Provide the (X, Y) coordinate of the cell's center where the given text is located.  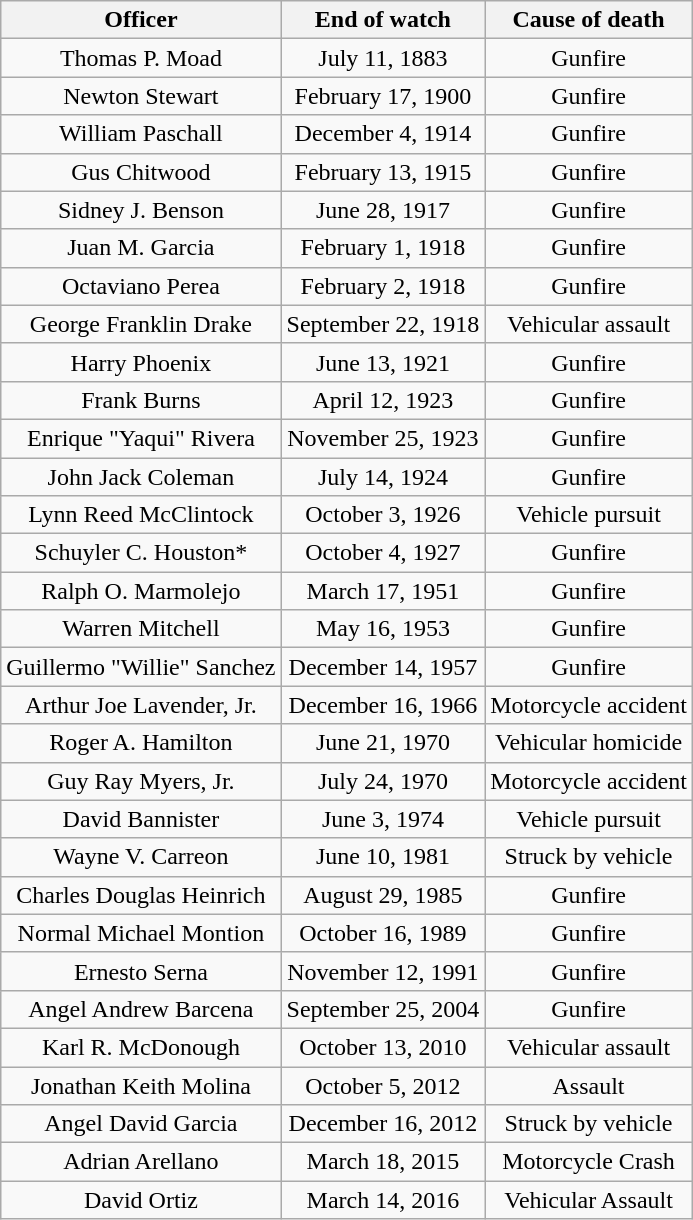
July 24, 1970 (383, 781)
Gus Chitwood (141, 172)
Guy Ray Myers, Jr. (141, 781)
September 25, 2004 (383, 1009)
August 29, 1985 (383, 895)
November 25, 1923 (383, 438)
Vehicular homicide (589, 743)
Motorcycle Crash (589, 1162)
May 16, 1953 (383, 629)
Ernesto Serna (141, 971)
Adrian Arellano (141, 1162)
Harry Phoenix (141, 362)
Angel David Garcia (141, 1124)
Sidney J. Benson (141, 210)
Arthur Joe Lavender, Jr. (141, 705)
Roger A. Hamilton (141, 743)
Normal Michael Montion (141, 933)
February 17, 1900 (383, 96)
February 2, 1918 (383, 286)
December 16, 1966 (383, 705)
Warren Mitchell (141, 629)
June 13, 1921 (383, 362)
December 4, 1914 (383, 134)
March 14, 2016 (383, 1200)
Newton Stewart (141, 96)
William Paschall (141, 134)
Frank Burns (141, 400)
October 5, 2012 (383, 1085)
February 13, 1915 (383, 172)
David Bannister (141, 819)
Officer (141, 20)
David Ortiz (141, 1200)
Angel Andrew Barcena (141, 1009)
October 3, 1926 (383, 515)
Vehicular Assault (589, 1200)
Lynn Reed McClintock (141, 515)
End of watch (383, 20)
Karl R. McDonough (141, 1047)
February 1, 1918 (383, 248)
July 14, 1924 (383, 477)
October 4, 1927 (383, 553)
Cause of death (589, 20)
December 16, 2012 (383, 1124)
Wayne V. Carreon (141, 857)
September 22, 1918 (383, 324)
April 12, 1923 (383, 400)
June 10, 1981 (383, 857)
Enrique "Yaqui" Rivera (141, 438)
June 3, 1974 (383, 819)
Guillermo "Willie" Sanchez (141, 667)
July 11, 1883 (383, 58)
John Jack Coleman (141, 477)
Ralph O. Marmolejo (141, 591)
Jonathan Keith Molina (141, 1085)
October 13, 2010 (383, 1047)
Thomas P. Moad (141, 58)
June 21, 1970 (383, 743)
October 16, 1989 (383, 933)
Juan M. Garcia (141, 248)
Assault (589, 1085)
Charles Douglas Heinrich (141, 895)
June 28, 1917 (383, 210)
Octaviano Perea (141, 286)
March 17, 1951 (383, 591)
March 18, 2015 (383, 1162)
December 14, 1957 (383, 667)
Schuyler C. Houston* (141, 553)
November 12, 1991 (383, 971)
George Franklin Drake (141, 324)
